Scan for the cell matching the given text and deliver its [x, y] coordinate at center. 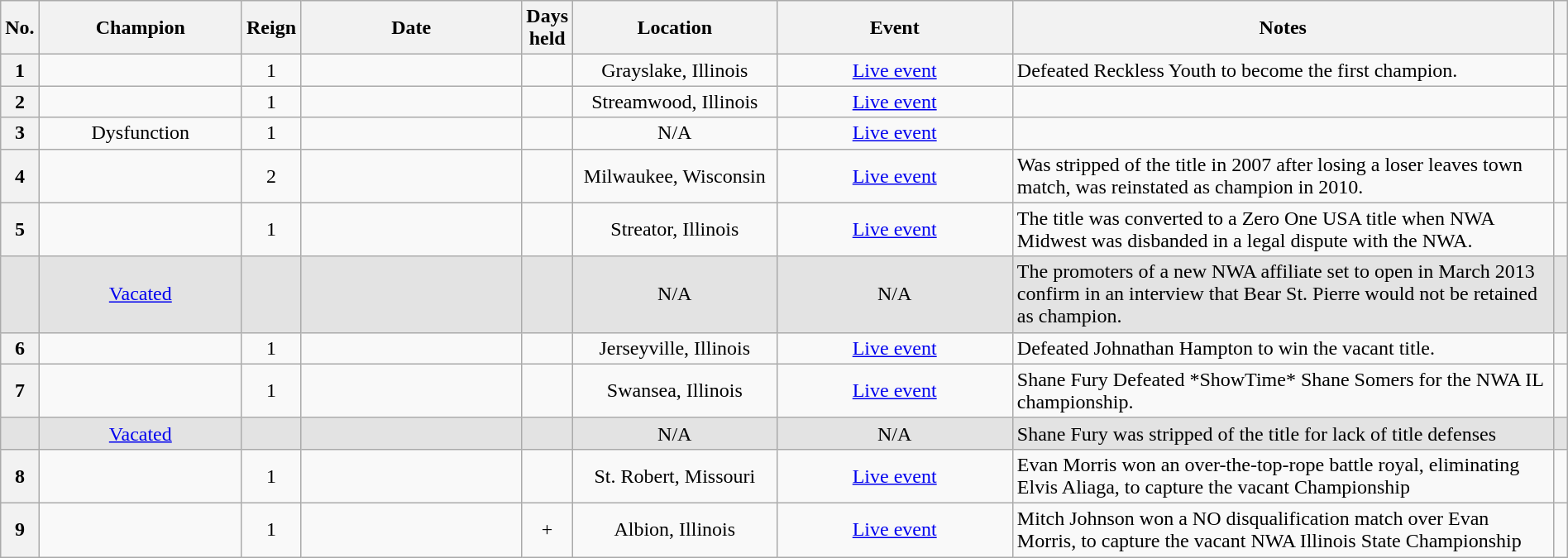
Notes [1283, 28]
Defeated Reckless Youth to become the first champion. [1283, 70]
Champion [141, 28]
Mitch Johnson won a NO disqualification match over Evan Morris, to capture the vacant NWA Illinois State Championship [1283, 529]
+ [547, 529]
Location [675, 28]
Reign [271, 28]
Event [895, 28]
7 [20, 390]
Streamwood, Illinois [675, 102]
The promoters of a new NWA affiliate set to open in March 2013 confirm in an interview that Bear St. Pierre would not be retained as champion. [1283, 294]
Defeated Johnathan Hampton to win the vacant title. [1283, 348]
No. [20, 28]
Days held [547, 28]
6 [20, 348]
5 [20, 230]
4 [20, 175]
Milwaukee, Wisconsin [675, 175]
3 [20, 133]
Dysfunction [141, 133]
Shane Fury was stripped of the title for lack of title defenses [1283, 433]
Streator, Illinois [675, 230]
Evan Morris won an over-the-top-rope battle royal, eliminating Elvis Aliaga, to capture the vacant Championship [1283, 476]
Jerseyville, Illinois [675, 348]
Albion, Illinois [675, 529]
Was stripped of the title in 2007 after losing a loser leaves town match, was reinstated as champion in 2010. [1283, 175]
Date [412, 28]
The title was converted to a Zero One USA title when NWA Midwest was disbanded in a legal dispute with the NWA. [1283, 230]
9 [20, 529]
Grayslake, Illinois [675, 70]
St. Robert, Missouri [675, 476]
8 [20, 476]
Swansea, Illinois [675, 390]
Shane Fury Defeated *ShowTime* Shane Somers for the NWA IL championship. [1283, 390]
